Identify which cell holds the provided text, then report its [X, Y] central coordinate. 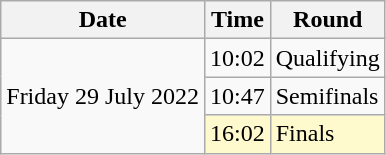
Friday 29 July 2022 [103, 96]
Date [103, 20]
Qualifying [328, 58]
Round [328, 20]
Semifinals [328, 96]
16:02 [237, 134]
Finals [328, 134]
10:47 [237, 96]
10:02 [237, 58]
Time [237, 20]
